Search for the cell housing the specified text and yield its [x, y] center coordinate. 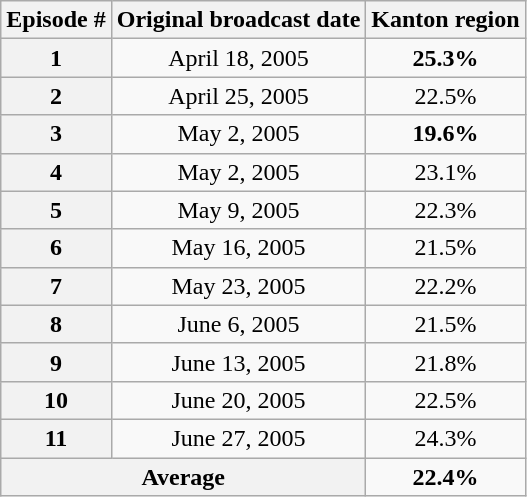
Episode # [56, 20]
2 [56, 96]
Average [184, 477]
22.2% [446, 286]
June 13, 2005 [238, 362]
May 23, 2005 [238, 286]
21.8% [446, 362]
10 [56, 400]
May 9, 2005 [238, 210]
19.6% [446, 134]
24.3% [446, 438]
Original broadcast date [238, 20]
23.1% [446, 172]
5 [56, 210]
June 27, 2005 [238, 438]
7 [56, 286]
3 [56, 134]
April 25, 2005 [238, 96]
4 [56, 172]
April 18, 2005 [238, 58]
11 [56, 438]
May 16, 2005 [238, 248]
9 [56, 362]
June 6, 2005 [238, 324]
June 20, 2005 [238, 400]
Kanton region [446, 20]
1 [56, 58]
22.3% [446, 210]
22.4% [446, 477]
25.3% [446, 58]
8 [56, 324]
6 [56, 248]
